Determine the (x, y) coordinate at the center of the cell enclosing the given text.  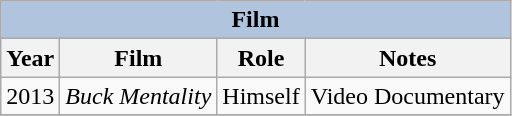
Year (30, 58)
Video Documentary (408, 96)
2013 (30, 96)
Buck Mentality (138, 96)
Role (261, 58)
Himself (261, 96)
Notes (408, 58)
